Capture the cell that displays the provided text and extract its (X, Y) central coordinate. 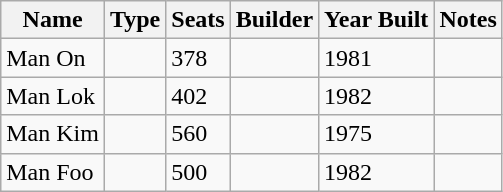
Seats (198, 20)
Name (53, 20)
378 (198, 58)
Man On (53, 58)
Type (134, 20)
402 (198, 96)
Man Foo (53, 172)
1981 (376, 58)
Builder (274, 20)
1975 (376, 134)
Year Built (376, 20)
500 (198, 172)
Man Kim (53, 134)
Notes (468, 20)
Man Lok (53, 96)
560 (198, 134)
